Identify which cell holds the provided text, then report its [x, y] central coordinate. 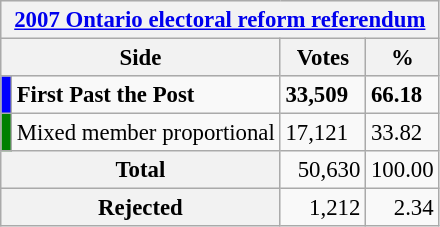
% [402, 58]
First Past the Post [146, 95]
100.00 [402, 170]
Total [140, 170]
66.18 [402, 95]
2.34 [402, 208]
Rejected [140, 208]
50,630 [323, 170]
1,212 [323, 208]
2007 Ontario electoral reform referendum [220, 20]
Side [140, 58]
33.82 [402, 133]
Votes [323, 58]
33,509 [323, 95]
Mixed member proportional [146, 133]
17,121 [323, 133]
